Provide the (X, Y) coordinate of the cell's center where the given text is located.  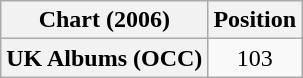
UK Albums (OCC) (104, 58)
Position (255, 20)
Chart (2006) (104, 20)
103 (255, 58)
